Determine the (x, y) coordinate at the center of the cell enclosing the given text.  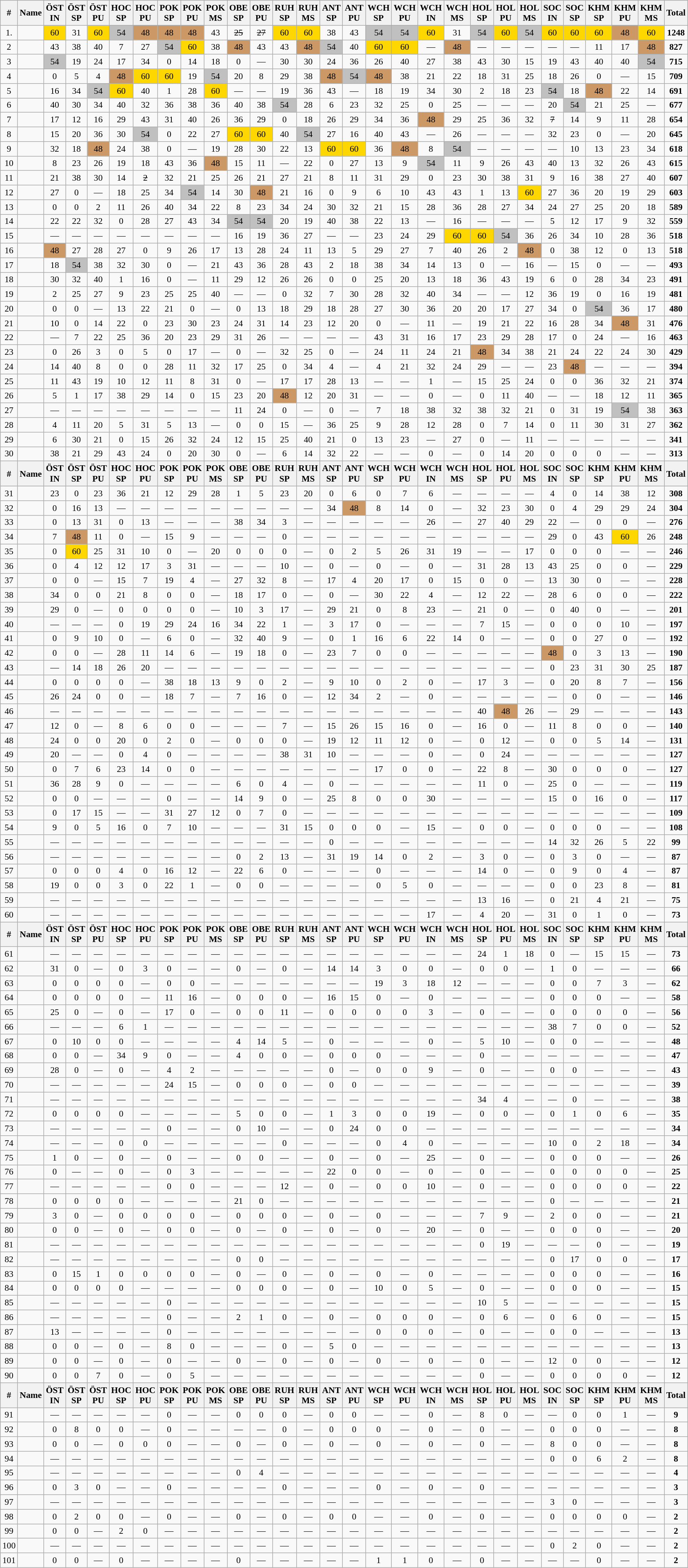
64 (9, 998)
57 (9, 871)
365 (676, 396)
827 (676, 47)
55 (9, 842)
37 (9, 581)
76 (9, 1172)
715 (676, 62)
222 (676, 595)
463 (676, 338)
85 (9, 1303)
197 (676, 624)
45 (9, 697)
201 (676, 610)
304 (676, 508)
691 (676, 91)
71 (9, 1099)
91 (9, 1415)
49 (9, 755)
46 (9, 712)
79 (9, 1216)
143 (676, 712)
94 (9, 1459)
63 (9, 983)
68 (9, 1056)
654 (676, 120)
615 (676, 164)
109 (676, 813)
491 (676, 280)
248 (676, 537)
1248 (676, 33)
53 (9, 813)
33 (9, 522)
69 (9, 1070)
480 (676, 309)
65 (9, 1013)
187 (676, 668)
77 (9, 1187)
308 (676, 493)
44 (9, 682)
313 (676, 454)
677 (676, 105)
559 (676, 221)
93 (9, 1444)
78 (9, 1201)
117 (676, 798)
92 (9, 1430)
72 (9, 1114)
82 (9, 1259)
59 (9, 900)
88 (9, 1347)
192 (676, 639)
70 (9, 1085)
1. (9, 33)
607 (676, 178)
108 (676, 828)
98 (9, 1517)
100 (9, 1546)
228 (676, 581)
709 (676, 76)
101 (9, 1560)
156 (676, 682)
74 (9, 1143)
481 (676, 294)
67 (9, 1042)
83 (9, 1274)
51 (9, 784)
645 (676, 135)
229 (676, 566)
97 (9, 1502)
476 (676, 323)
190 (676, 653)
603 (676, 192)
276 (676, 522)
394 (676, 367)
429 (676, 352)
146 (676, 697)
119 (676, 784)
96 (9, 1488)
80 (9, 1230)
140 (676, 726)
363 (676, 411)
41 (9, 639)
131 (676, 741)
90 (9, 1376)
95 (9, 1473)
362 (676, 425)
341 (676, 440)
618 (676, 149)
84 (9, 1288)
493 (676, 265)
86 (9, 1318)
589 (676, 207)
89 (9, 1361)
42 (9, 653)
246 (676, 552)
50 (9, 770)
61 (9, 954)
374 (676, 381)
